Determine the (X, Y) coordinate at the center of the cell enclosing the given text.  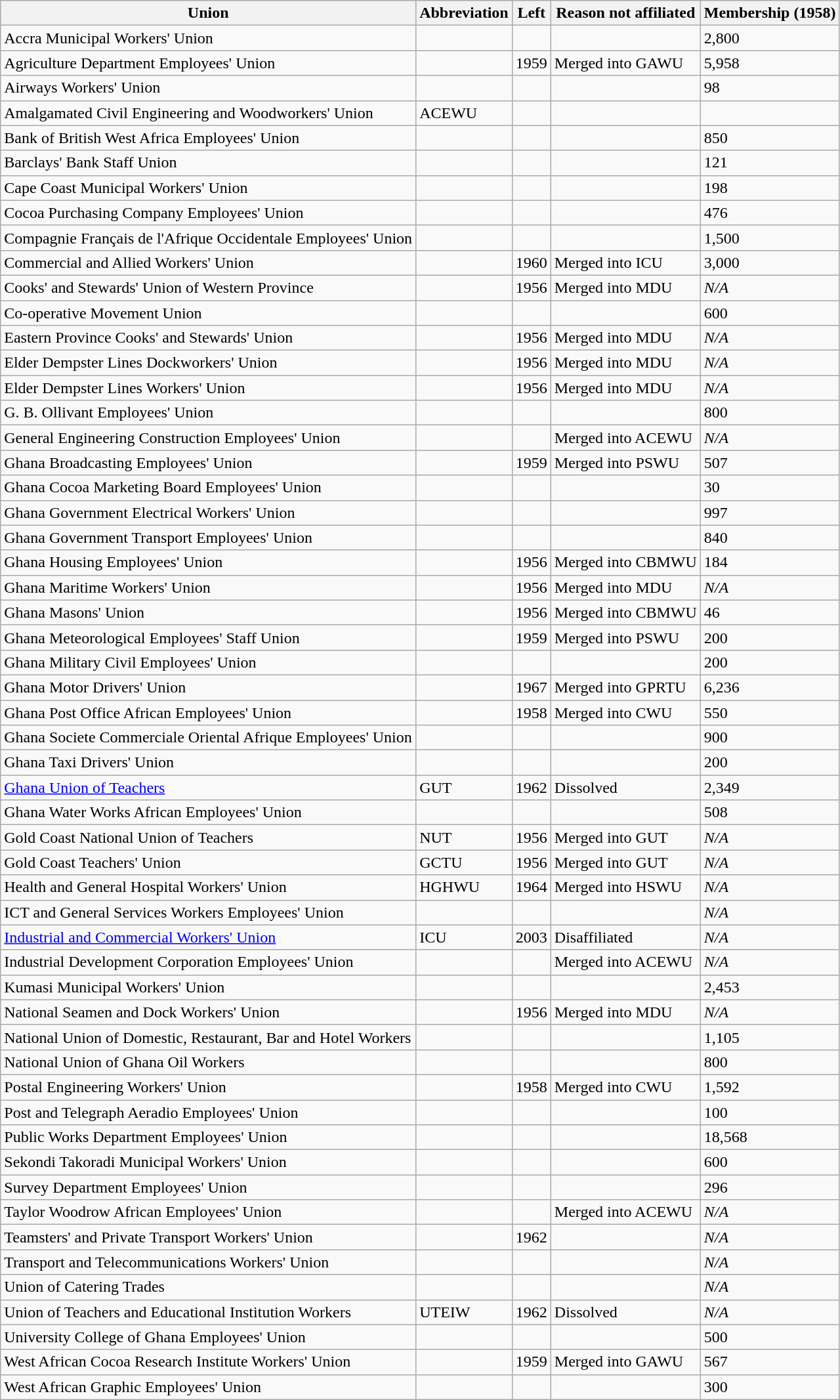
Ghana Motor Drivers' Union (209, 687)
GCTU (465, 862)
Commercial and Allied Workers' Union (209, 263)
296 (770, 1187)
1967 (532, 687)
Ghana Broadcasting Employees' Union (209, 463)
508 (770, 813)
Union (209, 13)
National Seamen and Dock Workers' Union (209, 1012)
Elder Dempster Lines Dockworkers' Union (209, 363)
West African Graphic Employees' Union (209, 1387)
Union of Teachers and Educational Institution Workers (209, 1312)
Ghana Cocoa Marketing Board Employees' Union (209, 488)
General Engineering Construction Employees' Union (209, 438)
Ghana Maritime Workers' Union (209, 587)
98 (770, 88)
G. B. Ollivant Employees' Union (209, 413)
900 (770, 738)
Co-operative Movement Union (209, 313)
5,958 (770, 63)
2003 (532, 937)
National Union of Domestic, Restaurant, Bar and Hotel Workers (209, 1037)
Ghana Masons' Union (209, 612)
Survey Department Employees' Union (209, 1187)
Airways Workers' Union (209, 88)
GUT (465, 788)
1964 (532, 887)
West African Cocoa Research Institute Workers' Union (209, 1362)
300 (770, 1387)
Abbreviation (465, 13)
ACEWU (465, 113)
2,800 (770, 38)
Amalgamated Civil Engineering and Woodworkers' Union (209, 113)
Cocoa Purchasing Company Employees' Union (209, 213)
Industrial Development Corporation Employees' Union (209, 962)
Taylor Woodrow African Employees' Union (209, 1212)
UTEIW (465, 1312)
Ghana Housing Employees' Union (209, 562)
Cape Coast Municipal Workers' Union (209, 188)
NUT (465, 838)
Kumasi Municipal Workers' Union (209, 987)
850 (770, 138)
46 (770, 612)
Health and General Hospital Workers' Union (209, 887)
198 (770, 188)
997 (770, 513)
Gold Coast Teachers' Union (209, 862)
Left (532, 13)
Membership (1958) (770, 13)
Merged into ICU (625, 263)
30 (770, 488)
Barclays' Bank Staff Union (209, 163)
Ghana Military Civil Employees' Union (209, 662)
6,236 (770, 687)
Industrial and Commercial Workers' Union (209, 937)
840 (770, 538)
National Union of Ghana Oil Workers (209, 1062)
Ghana Post Office African Employees' Union (209, 712)
Postal Engineering Workers' Union (209, 1087)
476 (770, 213)
Ghana Union of Teachers (209, 788)
HGHWU (465, 887)
567 (770, 1362)
18,568 (770, 1137)
Union of Catering Trades (209, 1287)
Merged into HSWU (625, 887)
University College of Ghana Employees' Union (209, 1337)
Bank of British West Africa Employees' Union (209, 138)
Agriculture Department Employees' Union (209, 63)
Disaffiliated (625, 937)
Sekondi Takoradi Municipal Workers' Union (209, 1162)
Ghana Meteorological Employees' Staff Union (209, 637)
2,349 (770, 788)
3,000 (770, 263)
ICT and General Services Workers Employees' Union (209, 912)
Compagnie Français de l'Afrique Occidentale Employees' Union (209, 238)
Merged into GPRTU (625, 687)
1,105 (770, 1037)
ICU (465, 937)
Transport and Telecommunications Workers' Union (209, 1262)
2,453 (770, 987)
Eastern Province Cooks' and Stewards' Union (209, 338)
Public Works Department Employees' Union (209, 1137)
Ghana Water Works African Employees' Union (209, 813)
500 (770, 1337)
Teamsters' and Private Transport Workers' Union (209, 1237)
Gold Coast National Union of Teachers (209, 838)
Ghana Societe Commerciale Oriental Afrique Employees' Union (209, 738)
121 (770, 163)
Ghana Government Electrical Workers' Union (209, 513)
Reason not affiliated (625, 13)
Cooks' and Stewards' Union of Western Province (209, 287)
550 (770, 712)
Ghana Taxi Drivers' Union (209, 763)
Accra Municipal Workers' Union (209, 38)
Ghana Government Transport Employees' Union (209, 538)
507 (770, 463)
184 (770, 562)
100 (770, 1113)
1960 (532, 263)
Elder Dempster Lines Workers' Union (209, 388)
Post and Telegraph Aeradio Employees' Union (209, 1113)
1,592 (770, 1087)
1,500 (770, 238)
